Scan for the cell matching the given text and deliver its [X, Y] coordinate at center. 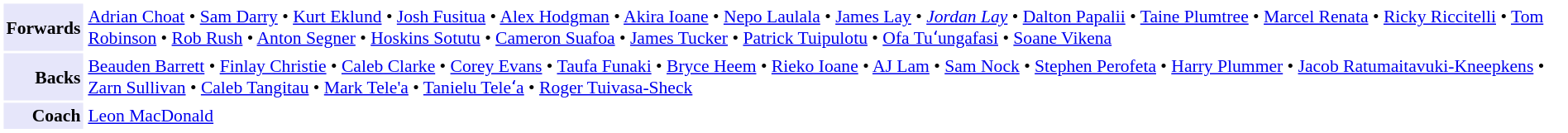
Forwards [43, 26]
Backs [43, 76]
Leon MacDonald [825, 116]
Coach [43, 116]
